Pinpoint the cell where the given text exists, returning its (x, y) midpoint coordinate. 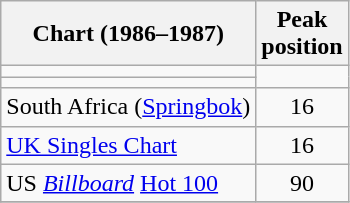
UK Singles Chart (128, 145)
90 (302, 183)
Peakposition (302, 34)
Chart (1986–1987) (128, 34)
South Africa (Springbok) (128, 107)
US Billboard Hot 100 (128, 183)
